Output the (x, y) coordinate of the center of the cell containing the given text.  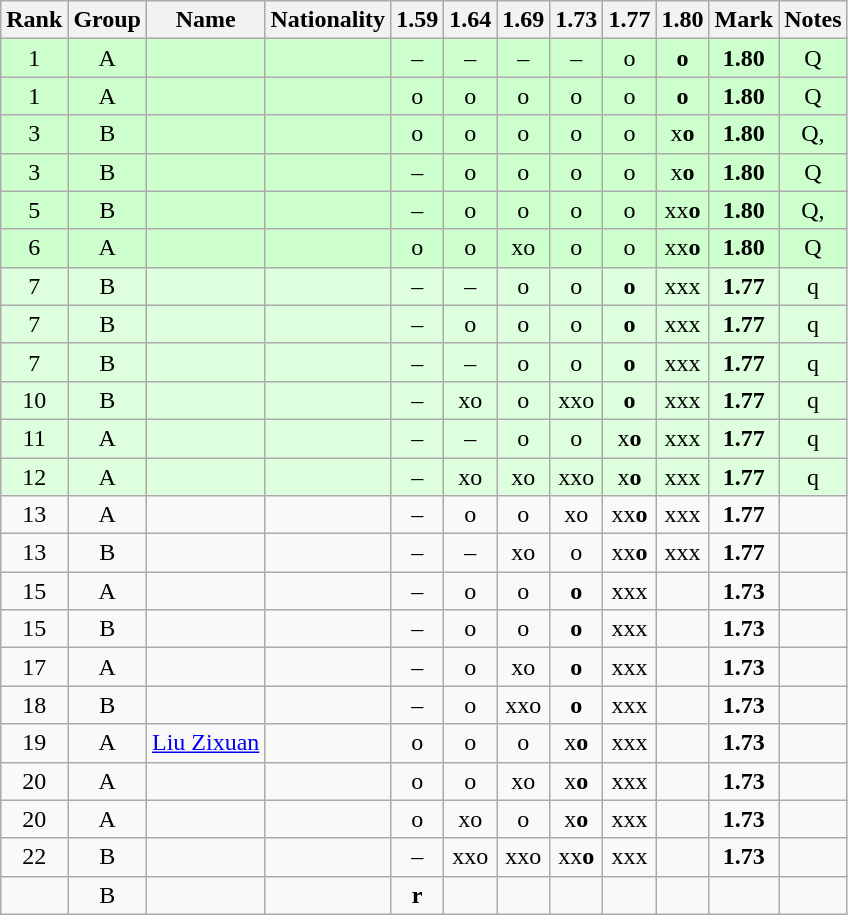
Group (108, 20)
22 (34, 857)
5 (34, 210)
Mark (744, 20)
1.64 (470, 20)
Notes (813, 20)
1.69 (524, 20)
11 (34, 438)
Liu Zixuan (206, 743)
10 (34, 400)
Name (206, 20)
r (418, 895)
Rank (34, 20)
17 (34, 667)
12 (34, 477)
Nationality (328, 20)
19 (34, 743)
1.59 (418, 20)
18 (34, 705)
6 (34, 248)
